Locate the cell with the specified text and output its [x, y] center coordinate. 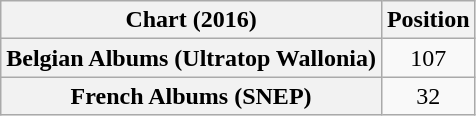
107 [428, 58]
32 [428, 96]
Chart (2016) [192, 20]
French Albums (SNEP) [192, 96]
Position [428, 20]
Belgian Albums (Ultratop Wallonia) [192, 58]
